Search for the cell housing the specified text and yield its (X, Y) center coordinate. 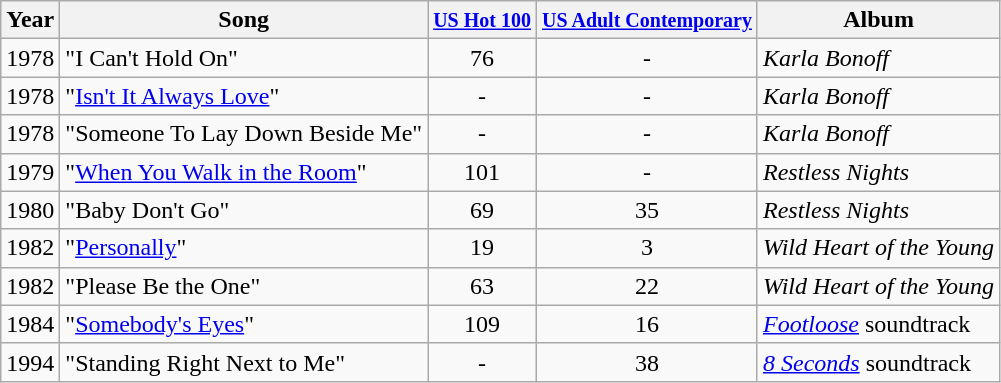
Year (30, 20)
"When You Walk in the Room" (244, 172)
3 (646, 248)
38 (646, 362)
1979 (30, 172)
"I Can't Hold On" (244, 58)
8 Seconds soundtrack (878, 362)
16 (646, 324)
"Please Be the One" (244, 286)
US Hot 100 (482, 20)
Song (244, 20)
101 (482, 172)
"Someone To Lay Down Beside Me" (244, 134)
"Somebody's Eyes" (244, 324)
63 (482, 286)
Footloose soundtrack (878, 324)
35 (646, 210)
69 (482, 210)
109 (482, 324)
1994 (30, 362)
"Personally" (244, 248)
Album (878, 20)
19 (482, 248)
US Adult Contemporary (646, 20)
22 (646, 286)
"Baby Don't Go" (244, 210)
1980 (30, 210)
76 (482, 58)
1984 (30, 324)
"Standing Right Next to Me" (244, 362)
"Isn't It Always Love" (244, 96)
